Output the [X, Y] coordinate of the center of the cell containing the given text.  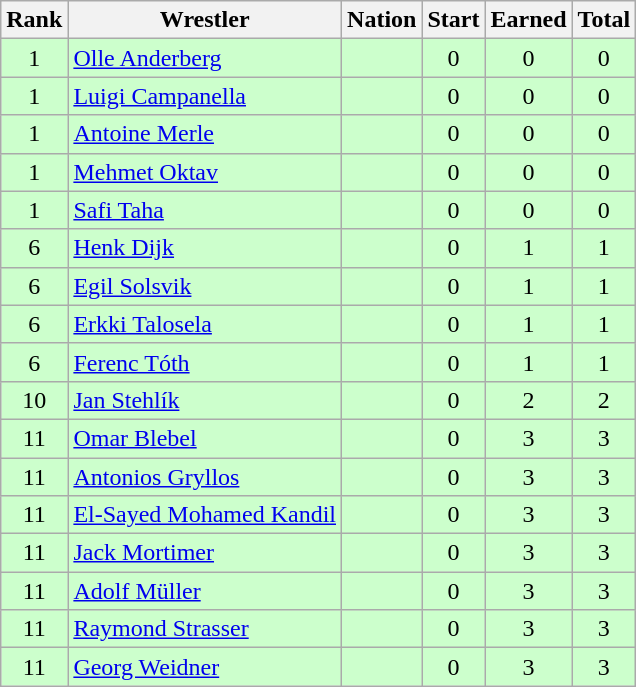
Antonios Gryllos [205, 477]
Mehmet Oktav [205, 172]
Nation [382, 20]
Olle Anderberg [205, 58]
Omar Blebel [205, 438]
Ferenc Tóth [205, 362]
10 [34, 400]
El-Sayed Mohamed Kandil [205, 515]
Safi Taha [205, 210]
Total [604, 20]
Luigi Campanella [205, 96]
Egil Solsvik [205, 286]
Earned [528, 20]
Erkki Talosela [205, 324]
Henk Dijk [205, 248]
Adolf Müller [205, 591]
Rank [34, 20]
Antoine Merle [205, 134]
Start [454, 20]
Georg Weidner [205, 667]
Jack Mortimer [205, 553]
Jan Stehlík [205, 400]
Raymond Strasser [205, 629]
Wrestler [205, 20]
